Provide the (x, y) coordinate of the cell's center where the given text is located.  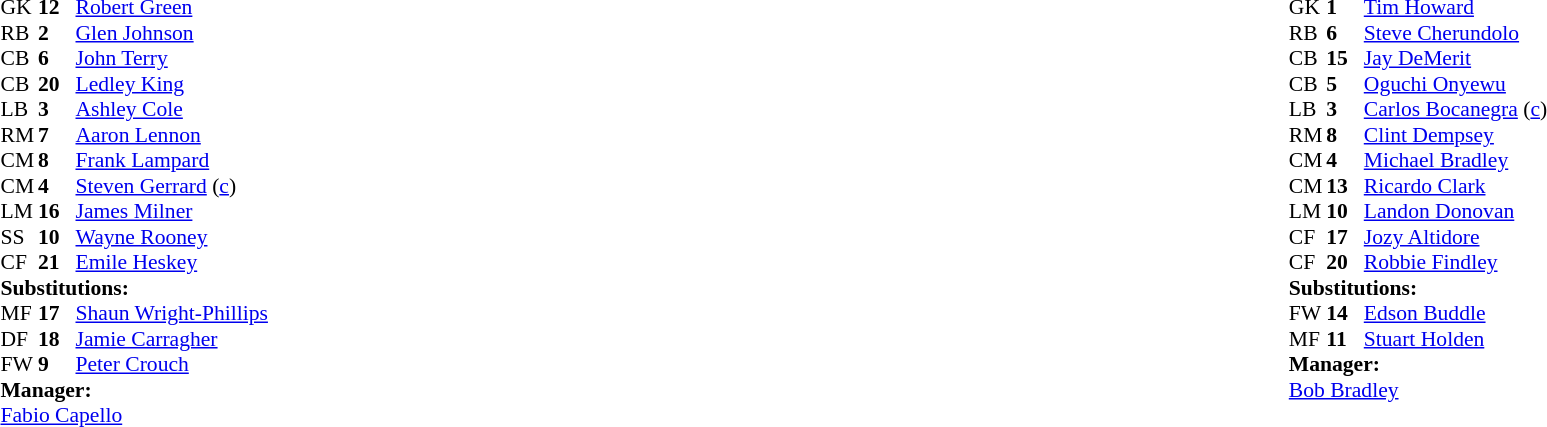
Steven Gerrard (c) (172, 186)
Jay DeMerit (1456, 59)
Carlos Bocanegra (c) (1456, 109)
Michael Bradley (1456, 161)
Oguchi Onyewu (1456, 84)
Steve Cherundolo (1456, 33)
Ledley King (172, 84)
5 (1345, 84)
21 (57, 263)
18 (57, 339)
Robbie Findley (1456, 263)
13 (1345, 186)
Landon Donovan (1456, 211)
DF (19, 339)
Emile Heskey (172, 263)
14 (1345, 313)
Aaron Lennon (172, 135)
15 (1345, 59)
2 (57, 33)
Clint Dempsey (1456, 135)
Ashley Cole (172, 109)
11 (1345, 339)
Jamie Carragher (172, 339)
SS (19, 237)
Peter Crouch (172, 365)
9 (57, 365)
Bob Bradley (1418, 390)
Shaun Wright-Phillips (172, 313)
Ricardo Clark (1456, 186)
Glen Johnson (172, 33)
James Milner (172, 211)
16 (57, 211)
Jozy Altidore (1456, 237)
7 (57, 135)
Stuart Holden (1456, 339)
John Terry (172, 59)
Frank Lampard (172, 161)
Wayne Rooney (172, 237)
Edson Buddle (1456, 313)
